Scan for the cell matching the given text and deliver its [X, Y] coordinate at center. 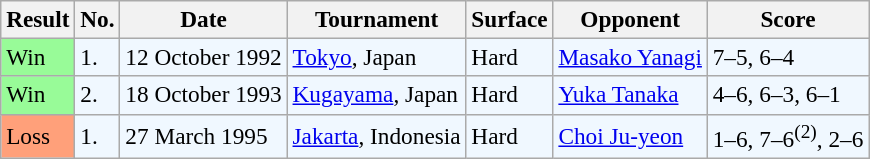
Score [788, 19]
Tournament [376, 19]
Yuka Tanaka [630, 95]
Jakarta, Indonesia [376, 136]
Loss [38, 136]
No. [98, 19]
12 October 1992 [204, 57]
Surface [510, 19]
7–5, 6–4 [788, 57]
Choi Ju-yeon [630, 136]
Masako Yanagi [630, 57]
4–6, 6–3, 6–1 [788, 95]
Date [204, 19]
Result [38, 19]
1–6, 7–6(2), 2–6 [788, 136]
Kugayama, Japan [376, 95]
27 March 1995 [204, 136]
2. [98, 95]
Opponent [630, 19]
18 October 1993 [204, 95]
Tokyo, Japan [376, 57]
